Return the (x, y) coordinate for the center point of the cell that contains the specified text.  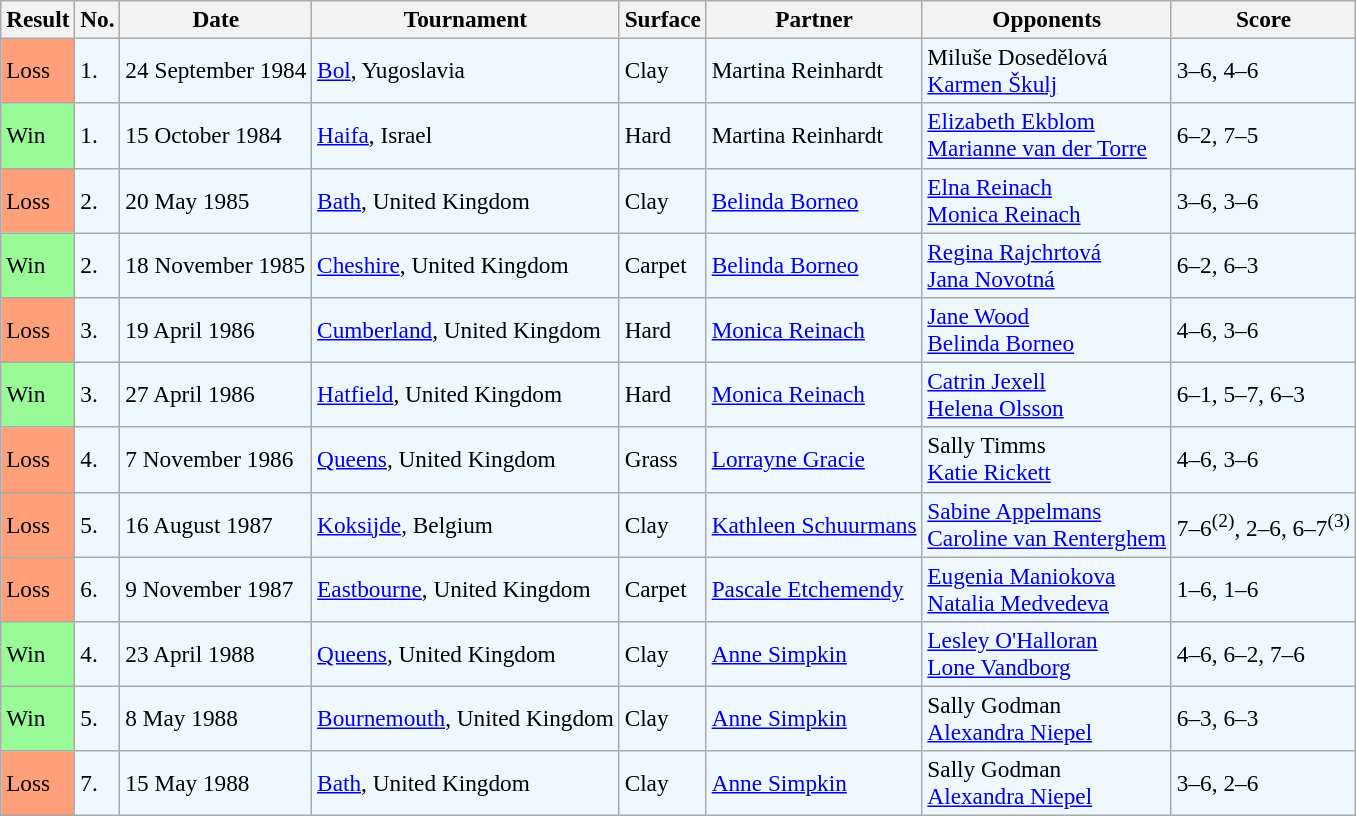
Catrin Jexell Helena Olsson (1046, 394)
8 May 1988 (216, 718)
Eugenia Maniokova Natalia Medvedeva (1046, 588)
Sabine Appelmans Caroline van Renterghem (1046, 524)
6–2, 6–3 (1263, 264)
6–3, 6–3 (1263, 718)
7–6(2), 2–6, 6–7(3) (1263, 524)
Lorrayne Gracie (814, 460)
19 April 1986 (216, 330)
3–6, 3–6 (1263, 200)
Hatfield, United Kingdom (466, 394)
Pascale Etchemendy (814, 588)
Lesley O'Halloran Lone Vandborg (1046, 654)
Tournament (466, 19)
4–6, 6–2, 7–6 (1263, 654)
Bol, Yugoslavia (466, 70)
Elizabeth Ekblom Marianne van der Torre (1046, 136)
Haifa, Israel (466, 136)
Cheshire, United Kingdom (466, 264)
No. (98, 19)
Kathleen Schuurmans (814, 524)
9 November 1987 (216, 588)
3–6, 2–6 (1263, 784)
Partner (814, 19)
6. (98, 588)
Koksijde, Belgium (466, 524)
Sally Timms Katie Rickett (1046, 460)
24 September 1984 (216, 70)
Elna Reinach Monica Reinach (1046, 200)
Date (216, 19)
16 August 1987 (216, 524)
18 November 1985 (216, 264)
7. (98, 784)
20 May 1985 (216, 200)
15 May 1988 (216, 784)
Regina Rajchrtová Jana Novotná (1046, 264)
7 November 1986 (216, 460)
Opponents (1046, 19)
Eastbourne, United Kingdom (466, 588)
6–2, 7–5 (1263, 136)
Bournemouth, United Kingdom (466, 718)
Result (38, 19)
Score (1263, 19)
15 October 1984 (216, 136)
1–6, 1–6 (1263, 588)
Grass (662, 460)
Surface (662, 19)
Miluše Dosedělová Karmen Škulj (1046, 70)
23 April 1988 (216, 654)
Jane Wood Belinda Borneo (1046, 330)
3–6, 4–6 (1263, 70)
Cumberland, United Kingdom (466, 330)
6–1, 5–7, 6–3 (1263, 394)
27 April 1986 (216, 394)
